Locate the cell with the specified text and output its (X, Y) center coordinate. 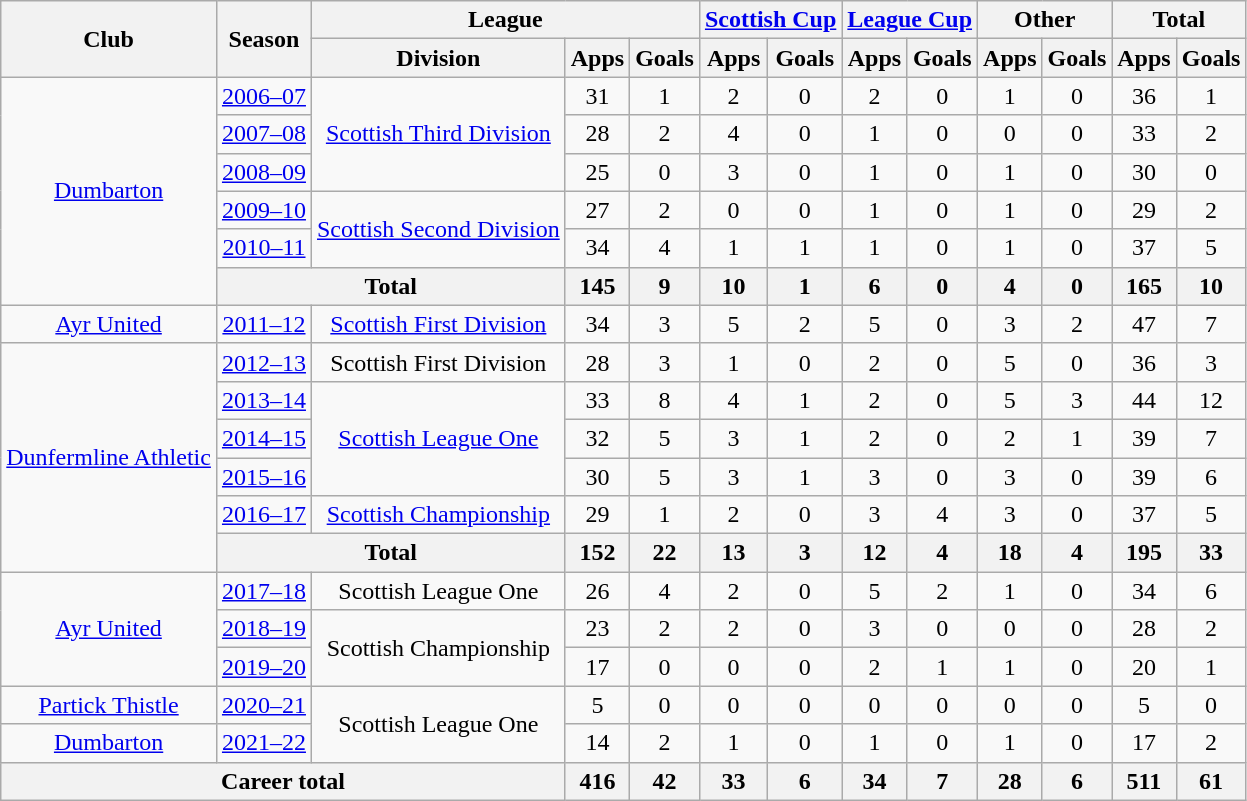
League (505, 20)
2007–08 (264, 134)
25 (597, 172)
2020–21 (264, 705)
27 (597, 210)
Club (109, 39)
32 (597, 438)
2018–19 (264, 629)
2013–14 (264, 400)
League Cup (910, 20)
152 (597, 553)
9 (665, 286)
Partick Thistle (109, 705)
14 (597, 743)
22 (665, 553)
2011–12 (264, 324)
23 (597, 629)
Scottish Third Division (438, 134)
61 (1211, 781)
2006–07 (264, 96)
2021–22 (264, 743)
2008–09 (264, 172)
511 (1144, 781)
44 (1144, 400)
2016–17 (264, 515)
18 (1010, 553)
2010–11 (264, 248)
47 (1144, 324)
Career total (283, 781)
20 (1144, 667)
2017–18 (264, 591)
31 (597, 96)
13 (733, 553)
26 (597, 591)
8 (665, 400)
2015–16 (264, 477)
Division (438, 58)
Season (264, 39)
145 (597, 286)
Other (1045, 20)
195 (1144, 553)
42 (665, 781)
2019–20 (264, 667)
Dunfermline Athletic (109, 457)
Scottish Cup (770, 20)
2009–10 (264, 210)
2012–13 (264, 362)
2014–15 (264, 438)
Scottish Second Division (438, 229)
165 (1144, 286)
416 (597, 781)
